Pinpoint the cell where the given text exists, returning its [X, Y] midpoint coordinate. 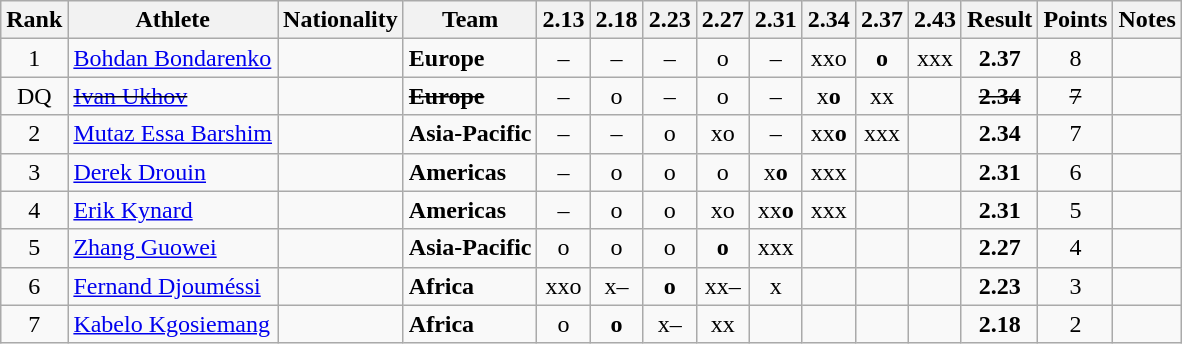
Team [470, 20]
Athlete [173, 20]
Bohdan Bondarenko [173, 58]
Notes [1147, 20]
Fernand Djouméssi [173, 286]
Result [999, 20]
Kabelo Kgosiemang [173, 324]
x [776, 286]
2.13 [564, 20]
Derek Drouin [173, 172]
2.43 [934, 20]
Mutaz Essa Barshim [173, 134]
Rank [34, 20]
Erik Kynard [173, 210]
xx– [722, 286]
1 [34, 58]
Ivan Ukhov [173, 96]
8 [1076, 58]
Zhang Guowei [173, 248]
Points [1076, 20]
DQ [34, 96]
Nationality [341, 20]
